Search for the cell housing the specified text and yield its (x, y) center coordinate. 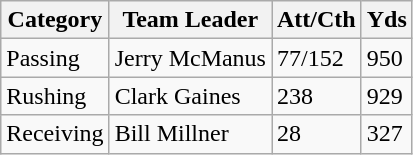
Bill Millner (190, 134)
Receiving (55, 134)
950 (386, 58)
Rushing (55, 96)
Jerry McManus (190, 58)
77/152 (317, 58)
Team Leader (190, 20)
Category (55, 20)
Att/Cth (317, 20)
28 (317, 134)
929 (386, 96)
Passing (55, 58)
238 (317, 96)
327 (386, 134)
Yds (386, 20)
Clark Gaines (190, 96)
